For the text-containing cell, return its midpoint in (X, Y) coordinate format. 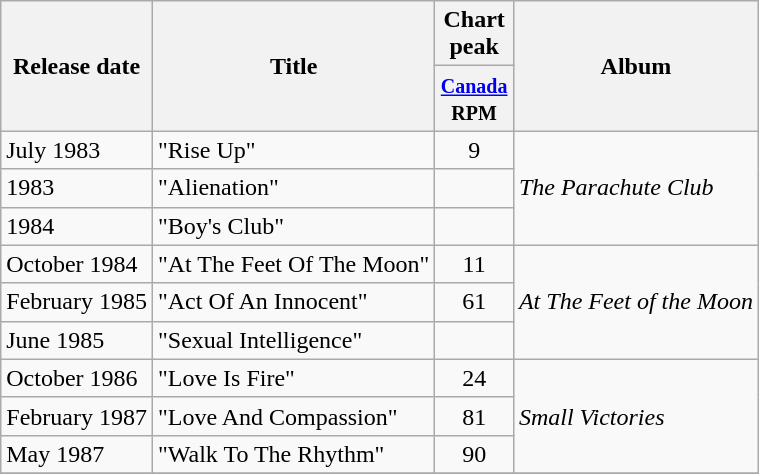
"Walk To The Rhythm" (293, 454)
"Boy's Club" (293, 226)
February 1985 (77, 302)
Title (293, 66)
"Love And Compassion" (293, 416)
"Rise Up" (293, 150)
"Sexual Intelligence" (293, 340)
"Act Of An Innocent" (293, 302)
The Parachute Club (636, 188)
July 1983 (77, 150)
1983 (77, 188)
May 1987 (77, 454)
61 (474, 302)
October 1984 (77, 264)
February 1987 (77, 416)
11 (474, 264)
At The Feet of the Moon (636, 302)
CanadaRPM (474, 98)
9 (474, 150)
24 (474, 378)
1984 (77, 226)
"At The Feet Of The Moon" (293, 264)
81 (474, 416)
October 1986 (77, 378)
Chart peak (474, 34)
June 1985 (77, 340)
Release date (77, 66)
"Love Is Fire" (293, 378)
Album (636, 66)
90 (474, 454)
"Alienation" (293, 188)
Small Victories (636, 416)
